Search for the cell housing the specified text and yield its [x, y] center coordinate. 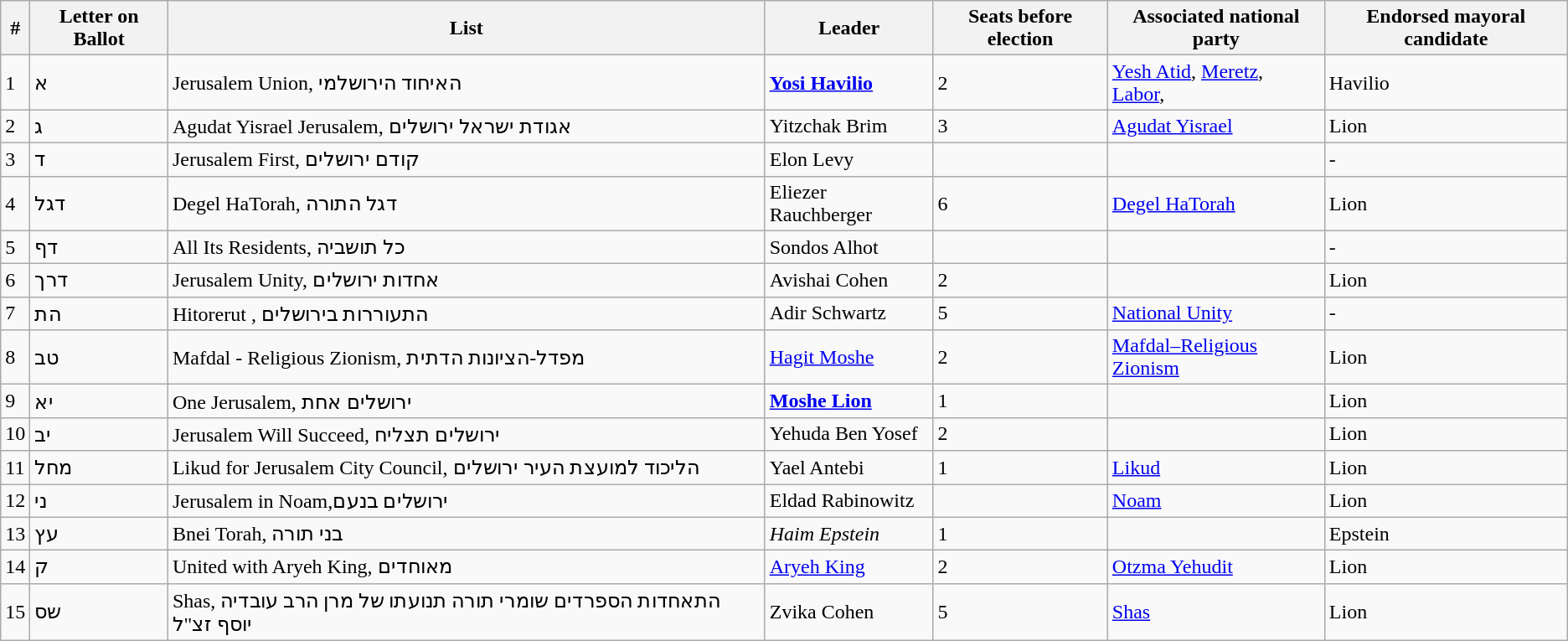
טב [99, 357]
Havilio [1446, 82]
List [466, 28]
National Unity [1216, 313]
דף [99, 247]
ג [99, 127]
4 [15, 203]
Jerusalem Unity, אחדות ירושלים [466, 281]
Seats before election [1020, 28]
א [99, 82]
Hagit Moshe [849, 357]
הת [99, 313]
עץ [99, 534]
Yosi Havilio [849, 82]
Associated national party [1216, 28]
Epstein [1446, 534]
United with Aryeh King, מאוחדים [466, 567]
9 [15, 401]
Aryeh King [849, 567]
Agudat Yisrael [1216, 127]
Endorsed mayoral candidate [1446, 28]
שס [99, 612]
דגל [99, 203]
Degel HaTorah [1216, 203]
Otzma Yehudit [1216, 567]
Mafdal–Religious Zionism [1216, 357]
Jerusalem Will Succeed, ירושלים תצליח [466, 434]
Hitorerut , התעוררות בירושלים [466, 313]
Moshe Lion [849, 401]
All Its Residents, כל תושביה [466, 247]
Mafdal - Religious Zionism, מפדל-הציונות הדתית [466, 357]
Eldad Rabinowitz [849, 501]
15 [15, 612]
Shas [1216, 612]
Sondos Alhot [849, 247]
Jerusalem First, קודם ירושלים [466, 159]
מחל [99, 468]
Yehuda Ben Yosef [849, 434]
Elon Levy [849, 159]
דרך [99, 281]
Avishai Cohen [849, 281]
10 [15, 434]
Noam [1216, 501]
ד [99, 159]
Bnei Torah, בני תורה [466, 534]
יא [99, 401]
7 [15, 313]
Jerusalem Union, האיחוד הירושלמי [466, 82]
11 [15, 468]
Jerusalem in Noam,ירושלים בנעם [466, 501]
Haim Epstein [849, 534]
Agudat Yisrael Jerusalem, אגודת ישראל ירושלים [466, 127]
8 [15, 357]
יב [99, 434]
Eliezer Rauchberger [849, 203]
Yael Antebi [849, 468]
12 [15, 501]
Shas, התאחדות הספרדים שומרי תורה תנועתו של מרן הרב עובדיה יוסף זצ"ל [466, 612]
# [15, 28]
13 [15, 534]
14 [15, 567]
Degel HaTorah, דגל התורה [466, 203]
Yesh Atid, Meretz, Labor, [1216, 82]
Leader [849, 28]
ני [99, 501]
Yitzchak Brim [849, 127]
Adir Schwartz [849, 313]
Likud for Jerusalem City Council, הליכוד למועצת העיר ירושלים [466, 468]
Zvika Cohen [849, 612]
Letter on Ballot [99, 28]
One Jerusalem, ירושלים אחת [466, 401]
Likud [1216, 468]
ק [99, 567]
